Locate the cell with the specified text and output its [X, Y] center coordinate. 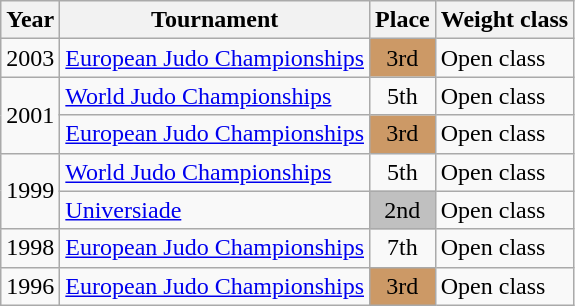
Place [403, 20]
1999 [30, 191]
2001 [30, 115]
7th [403, 248]
Universiade [215, 210]
1996 [30, 286]
1998 [30, 248]
2003 [30, 58]
2nd [403, 210]
Weight class [504, 20]
Year [30, 20]
Tournament [215, 20]
